Locate the cell with the specified text and output its (X, Y) center coordinate. 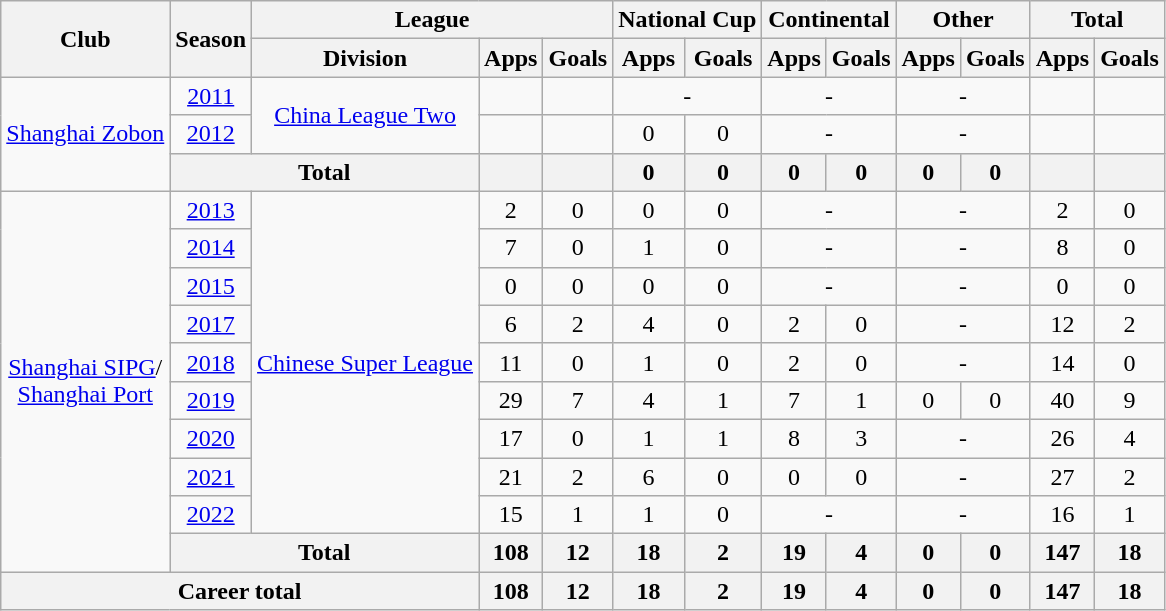
Other (963, 20)
2011 (211, 96)
2018 (211, 362)
Shanghai SIPG/Shanghai Port (86, 382)
2019 (211, 400)
Division (366, 58)
27 (1062, 477)
2017 (211, 324)
21 (511, 477)
Club (86, 39)
2020 (211, 438)
2013 (211, 210)
Career total (240, 591)
40 (1062, 400)
29 (511, 400)
2022 (211, 515)
14 (1062, 362)
2021 (211, 477)
Chinese Super League (366, 362)
17 (511, 438)
11 (511, 362)
Continental (829, 20)
15 (511, 515)
Shanghai Zobon (86, 134)
China League Two (366, 115)
Season (211, 39)
2015 (211, 286)
9 (1130, 400)
2014 (211, 248)
26 (1062, 438)
2012 (211, 134)
National Cup (688, 20)
League (432, 20)
3 (861, 438)
16 (1062, 515)
